Locate the cell with the specified text and output its (x, y) center coordinate. 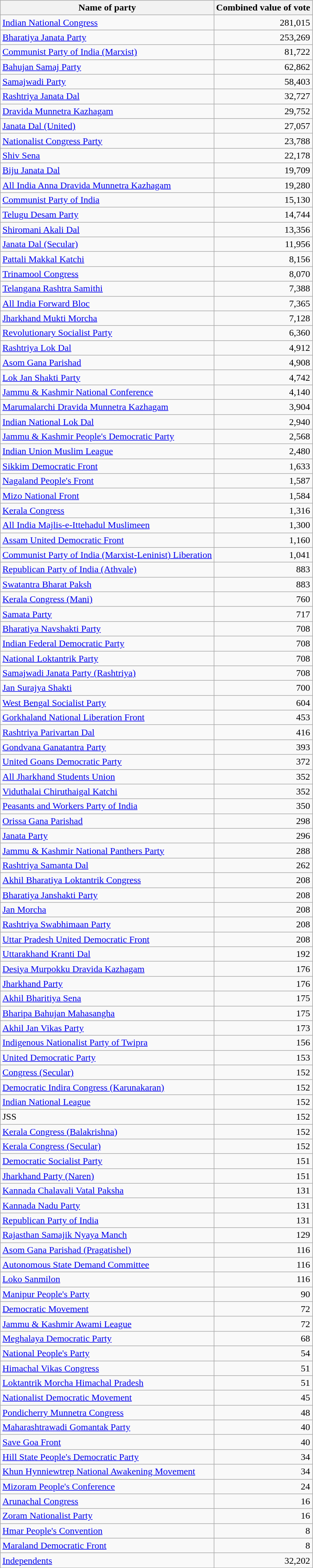
4,908 (263, 362)
Save Goa Front (107, 1442)
All India Anna Dravida Munnetra Kazhagam (107, 185)
Telugu Desam Party (107, 215)
Maharashtrawadi Gomantak Party (107, 1427)
Jammu & Kashmir National Conference (107, 392)
Janata Dal (United) (107, 126)
Akhil Bharitiya Sena (107, 998)
298 (263, 821)
717 (263, 614)
27,057 (263, 126)
Orissa Gana Parishad (107, 821)
700 (263, 688)
Indian National League (107, 1102)
Bharipa Bahujan Mahasangha (107, 1013)
Uttarakhand Kranti Dal (107, 954)
2,480 (263, 451)
8,070 (263, 274)
Rajasthan Samajik Nyaya Manch (107, 1235)
Bahujan Samaj Party (107, 67)
173 (263, 1028)
19,280 (263, 185)
Jan Morcha (107, 910)
4,912 (263, 348)
Jammu & Kashmir National Panthers Party (107, 850)
7,365 (263, 303)
90 (263, 1294)
Himachal Vikas Congress (107, 1368)
Meghalaya Democratic Party (107, 1338)
Indian Federal Democratic Party (107, 643)
45 (263, 1398)
Sikkim Democratic Front (107, 466)
11,956 (263, 244)
7,388 (263, 289)
United Goans Democratic Party (107, 762)
153 (263, 1058)
129 (263, 1235)
1,041 (263, 555)
Independents (107, 1560)
604 (263, 703)
393 (263, 747)
350 (263, 806)
4,140 (263, 392)
Samajwadi Janata Party (Rashtriya) (107, 673)
Bharatiya Janshakti Party (107, 895)
3,904 (263, 407)
81,722 (263, 52)
Maraland Democratic Front (107, 1545)
Indian National Congress (107, 23)
23,788 (263, 141)
1,633 (263, 466)
48 (263, 1413)
Shiv Sena (107, 155)
Akhil Bharatiya Loktantrik Congress (107, 880)
Jammu & Kashmir People's Democratic Party (107, 437)
Rashtriya Swabhimaan Party (107, 925)
Kerala Congress (Mani) (107, 599)
14,744 (263, 215)
Viduthalai Chiruthaigal Katchi (107, 791)
Jharkhand Mukti Morcha (107, 318)
Janata Dal (Secular) (107, 244)
29,752 (263, 111)
4,742 (263, 377)
1,584 (263, 496)
8,156 (263, 259)
13,356 (263, 230)
Nationalist Democratic Movement (107, 1398)
372 (263, 762)
Combined value of vote (263, 8)
760 (263, 599)
Rashtriya Janata Dal (107, 96)
262 (263, 865)
54 (263, 1353)
Democratic Socialist Party (107, 1161)
United Democratic Party (107, 1058)
Marumalarchi Dravida Munnetra Kazhagam (107, 407)
58,403 (263, 82)
Hill State People's Democratic Party (107, 1457)
Asom Gana Parishad (107, 362)
68 (263, 1338)
Jan Surajya Shakti (107, 688)
Congress (Secular) (107, 1072)
Revolutionary Socialist Party (107, 333)
Peasants and Workers Party of India (107, 806)
Republican Party of India (Athvale) (107, 570)
Nationalist Congress Party (107, 141)
2,940 (263, 422)
2,568 (263, 437)
Asom Gana Parishad (Pragatishel) (107, 1250)
1,300 (263, 525)
Indian Union Muslim League (107, 451)
Khun Hynniewtrep National Awakening Movement (107, 1472)
Gondvana Ganatantra Party (107, 747)
Gorkhaland National Liberation Front (107, 718)
Kannada Chalavali Vatal Paksha (107, 1191)
Rashtriya Lok Dal (107, 348)
Mizoram People's Conference (107, 1486)
Pondicherry Munnetra Congress (107, 1413)
Communist Party of India (107, 200)
Indigenous Nationalist Party of Twipra (107, 1043)
Pattali Makkal Katchi (107, 259)
Lok Jan Shakti Party (107, 377)
Name of party (107, 8)
Arunachal Congress (107, 1501)
Kerala Congress (107, 510)
Hmar People's Convention (107, 1531)
Desiya Murpokku Dravida Kazhagam (107, 969)
National People's Party (107, 1353)
281,015 (263, 23)
Jammu & Kashmir Awami League (107, 1324)
416 (263, 732)
24 (263, 1486)
453 (263, 718)
32,202 (263, 1560)
62,862 (263, 67)
Communist Party of India (Marxist-Leninist) Liberation (107, 555)
Manipur People's Party (107, 1294)
All India Forward Bloc (107, 303)
253,269 (263, 37)
296 (263, 836)
1,587 (263, 481)
Samajwadi Party (107, 82)
Bharatiya Navshakti Party (107, 629)
15,130 (263, 200)
Loko Sanmilon (107, 1279)
Kannada Nadu Party (107, 1206)
Communist Party of India (Marxist) (107, 52)
Autonomous State Demand Committee (107, 1265)
192 (263, 954)
19,709 (263, 170)
288 (263, 850)
Nagaland People's Front (107, 481)
Republican Party of India (107, 1220)
Jharkhand Party (Naren) (107, 1176)
Assam United Democratic Front (107, 540)
West Bengal Socialist Party (107, 703)
Bharatiya Janata Party (107, 37)
Democratic Movement (107, 1309)
Mizo National Front (107, 496)
Loktantrik Morcha Himachal Pradesh (107, 1383)
Janata Party (107, 836)
32,727 (263, 96)
Akhil Jan Vikas Party (107, 1028)
Rashtriya Samanta Dal (107, 865)
Trinamool Congress (107, 274)
JSS (107, 1117)
Telangana Rashtra Samithi (107, 289)
Zoram Nationalist Party (107, 1516)
6,360 (263, 333)
Dravida Munnetra Kazhagam (107, 111)
All Jharkhand Students Union (107, 777)
1,160 (263, 540)
156 (263, 1043)
Swatantra Bharat Paksh (107, 584)
Indian National Lok Dal (107, 422)
22,178 (263, 155)
Uttar Pradesh United Democratic Front (107, 939)
Kerala Congress (Secular) (107, 1146)
National Loktantrik Party (107, 659)
Samata Party (107, 614)
1,316 (263, 510)
All India Majlis-e-Ittehadul Muslimeen (107, 525)
Democratic Indira Congress (Karunakaran) (107, 1087)
7,128 (263, 318)
Kerala Congress (Balakrishna) (107, 1132)
Biju Janata Dal (107, 170)
Shiromani Akali Dal (107, 230)
Rashtriya Parivartan Dal (107, 732)
Jharkhand Party (107, 984)
